Detect which cell encompasses the target text, then output its (X, Y) center coordinate. 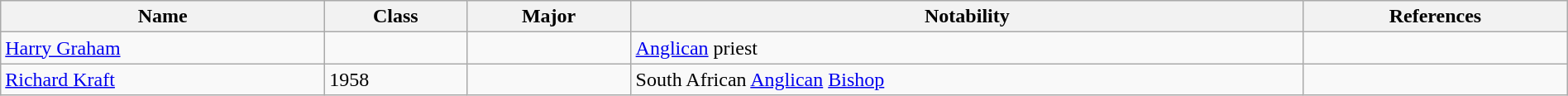
Class (395, 17)
Anglican priest (968, 48)
Major (549, 17)
South African Anglican Bishop (968, 79)
Notability (968, 17)
Name (163, 17)
References (1436, 17)
Harry Graham (163, 48)
1958 (395, 79)
Richard Kraft (163, 79)
